Capture the cell that displays the provided text and extract its (x, y) central coordinate. 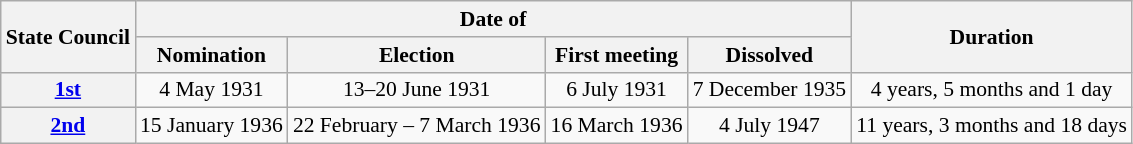
Duration (992, 36)
1st (68, 90)
State Council (68, 36)
4 years, 5 months and 1 day (992, 90)
22 February – 7 March 1936 (417, 126)
6 July 1931 (617, 90)
Nomination (212, 55)
Dissolved (770, 55)
11 years, 3 months and 18 days (992, 126)
2nd (68, 126)
15 January 1936 (212, 126)
Date of (493, 19)
4 May 1931 (212, 90)
13–20 June 1931 (417, 90)
16 March 1936 (617, 126)
4 July 1947 (770, 126)
First meeting (617, 55)
Election (417, 55)
7 December 1935 (770, 90)
